Identify which cell holds the provided text, then report its [X, Y] central coordinate. 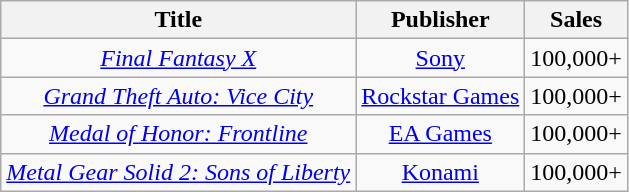
Rockstar Games [440, 96]
Konami [440, 172]
Medal of Honor: Frontline [178, 134]
Sales [576, 20]
Grand Theft Auto: Vice City [178, 96]
EA Games [440, 134]
Metal Gear Solid 2: Sons of Liberty [178, 172]
Final Fantasy X [178, 58]
Publisher [440, 20]
Title [178, 20]
Sony [440, 58]
